Detect which cell encompasses the target text, then output its (X, Y) center coordinate. 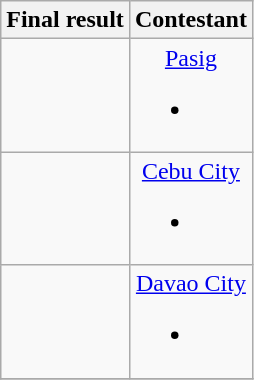
Final result (66, 20)
Pasig (190, 96)
Davao City (190, 322)
Contestant (190, 20)
Cebu City (190, 208)
